Return the [X, Y] coordinate for the center point of the cell that contains the specified text.  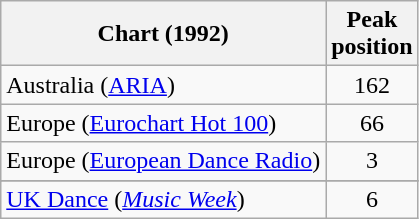
Chart (1992) [164, 34]
UK Dance (Music Week) [164, 199]
3 [372, 161]
Europe (Eurochart Hot 100) [164, 123]
162 [372, 85]
Peakposition [372, 34]
6 [372, 199]
66 [372, 123]
Australia (ARIA) [164, 85]
Europe (European Dance Radio) [164, 161]
